Locate the cell with the specified text and output its (x, y) center coordinate. 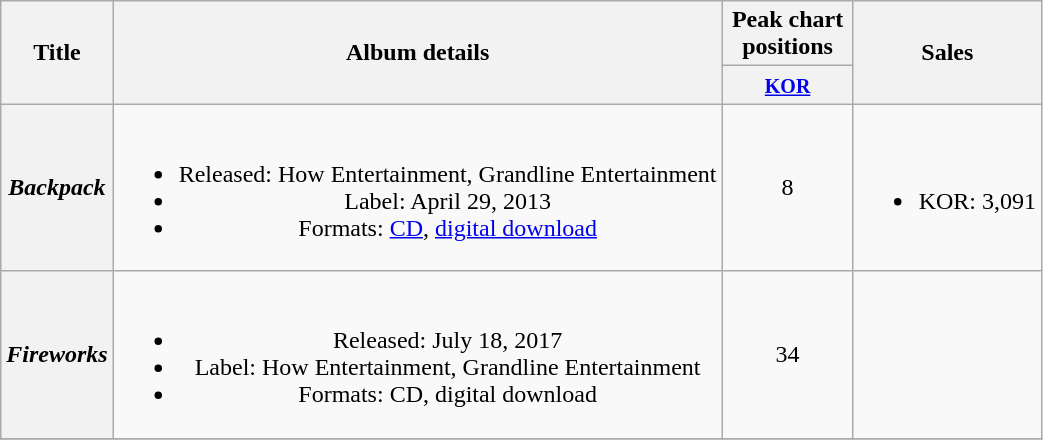
34 (788, 354)
Peak chart positions (788, 34)
Title (57, 52)
Sales (947, 52)
8 (788, 188)
Album details (418, 52)
KOR (788, 85)
Backpack (57, 188)
KOR: 3,091 (947, 188)
Released: How Entertainment, Grandline EntertainmentLabel: April 29, 2013Formats: CD, digital download (418, 188)
Released: July 18, 2017Label: How Entertainment, Grandline EntertainmentFormats: CD, digital download (418, 354)
Fireworks (57, 354)
